Determine the (x, y) coordinate at the center of the cell enclosing the given text.  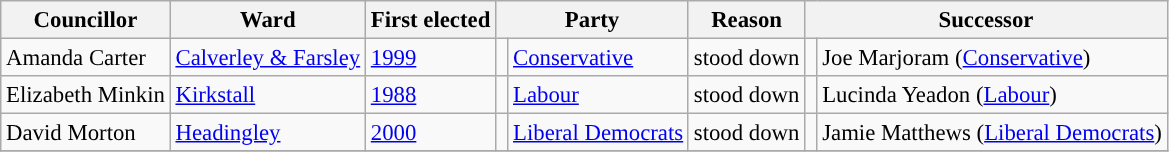
Jamie Matthews (Liberal Democrats) (992, 133)
2000 (430, 133)
Councillor (86, 20)
Lucinda Yeadon (Labour) (992, 95)
First elected (430, 20)
Amanda Carter (86, 58)
Liberal Democrats (598, 133)
Joe Marjoram (Conservative) (992, 58)
Kirkstall (268, 95)
Ward (268, 20)
Successor (986, 20)
1988 (430, 95)
Reason (746, 20)
David Morton (86, 133)
Conservative (598, 58)
Party (592, 20)
Elizabeth Minkin (86, 95)
Labour (598, 95)
1999 (430, 58)
Calverley & Farsley (268, 58)
Headingley (268, 133)
